Return (x, y) of the center of cell containing provided text 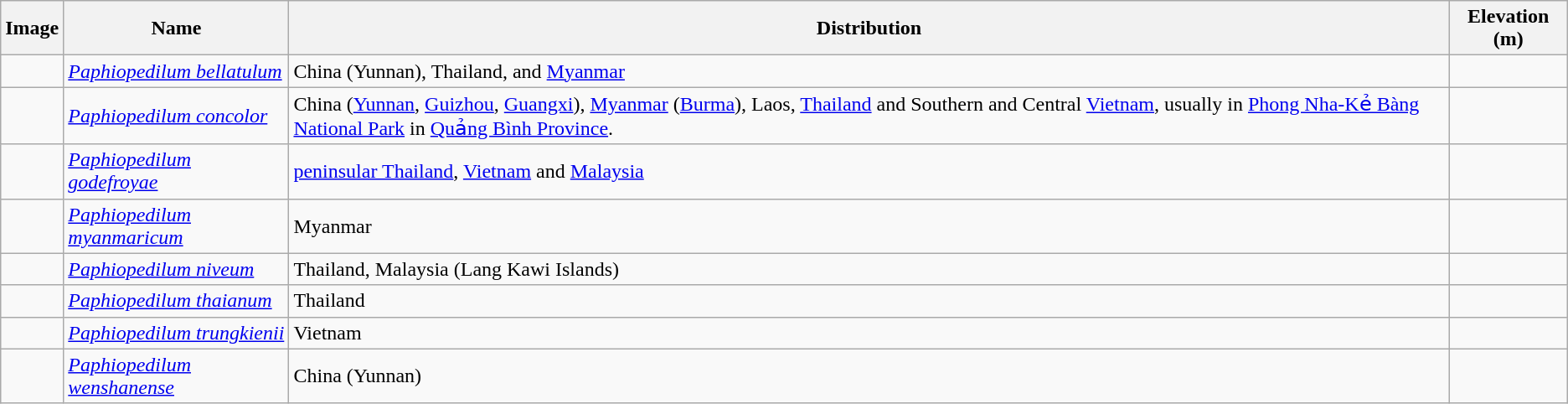
Vietnam (869, 333)
Myanmar (869, 226)
Paphiopedilum concolor (176, 116)
Paphiopedilum wenshanense (176, 376)
peninsular Thailand, Vietnam and Malaysia (869, 171)
Elevation (m) (1508, 28)
Paphiopedilum godefroyae (176, 171)
Paphiopedilum niveum (176, 269)
Paphiopedilum myanmaricum (176, 226)
Image (32, 28)
Thailand (869, 301)
Name (176, 28)
Paphiopedilum thaianum (176, 301)
Distribution (869, 28)
Thailand, Malaysia (Lang Kawi Islands) (869, 269)
China (Yunnan), Thailand, and Myanmar (869, 71)
Paphiopedilum bellatulum (176, 71)
Paphiopedilum trungkienii (176, 333)
China (Yunnan) (869, 376)
